Locate the cell with the specified text and output its (x, y) center coordinate. 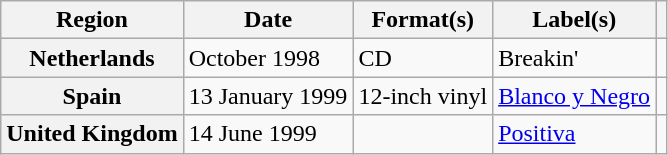
October 1998 (268, 58)
13 January 1999 (268, 96)
CD (423, 58)
12-inch vinyl (423, 96)
Label(s) (574, 20)
14 June 1999 (268, 134)
Positiva (574, 134)
Netherlands (92, 58)
Date (268, 20)
Breakin' (574, 58)
Blanco y Negro (574, 96)
Format(s) (423, 20)
Spain (92, 96)
United Kingdom (92, 134)
Region (92, 20)
